Locate the cell with the specified text and output its [X, Y] center coordinate. 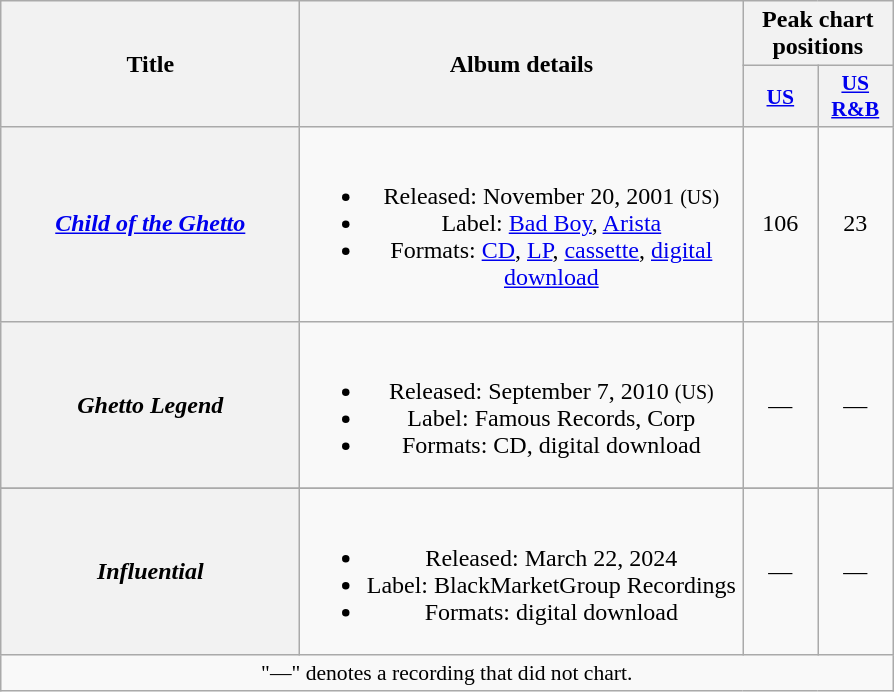
"—" denotes a recording that did not chart. [447, 673]
Released: September 7, 2010 (US)Label: Famous Records, CorpFormats: CD, digital download [522, 404]
Ghetto Legend [150, 404]
106 [780, 224]
Album details [522, 64]
Released: November 20, 2001 (US)Label: Bad Boy, AristaFormats: CD, LP, cassette, digital download [522, 224]
Title [150, 64]
USR&B [856, 96]
US [780, 96]
23 [856, 224]
Child of the Ghetto [150, 224]
Influential [150, 572]
Peak chart positions [818, 34]
Released: March 22, 2024Label: BlackMarketGroup RecordingsFormats: digital download [522, 572]
